Pinpoint the cell where the given text exists, returning its [X, Y] midpoint coordinate. 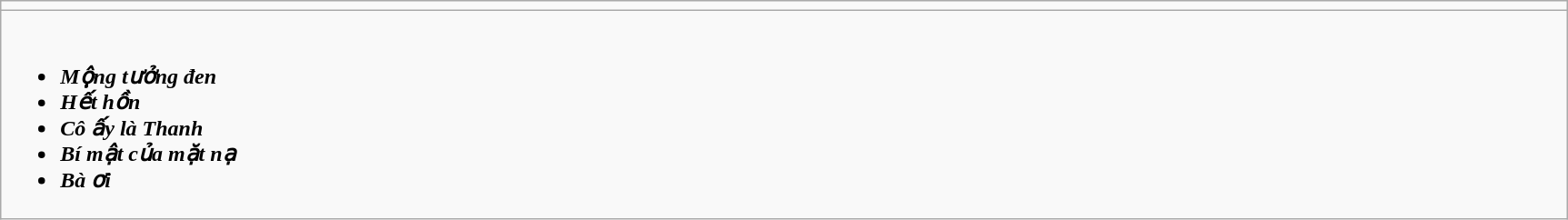
Mộng tưởng đenHết hồnCô ấy là ThanhBí mật của mặt nạBà ơi [784, 115]
